Capture the cell that displays the provided text and extract its [x, y] central coordinate. 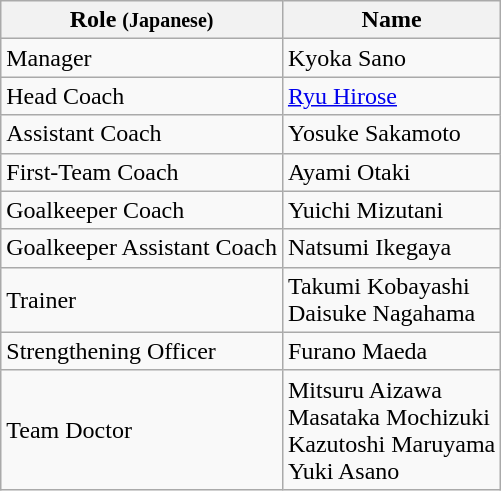
Ryu Hirose [391, 96]
Ayami Otaki [391, 172]
Natsumi Ikegaya [391, 248]
Yuichi Mizutani [391, 210]
Mitsuru Aizawa Masataka Mochizuki Kazutoshi Maruyama Yuki Asano [391, 430]
Furano Maeda [391, 351]
Goalkeeper Coach [142, 210]
Assistant Coach [142, 134]
Kyoka Sano [391, 58]
Role (Japanese) [142, 20]
Strengthening Officer [142, 351]
First-Team Coach [142, 172]
Takumi Kobayashi Daisuke Nagahama [391, 300]
Head Coach [142, 96]
Trainer [142, 300]
Manager [142, 58]
Yosuke Sakamoto [391, 134]
Goalkeeper Assistant Coach [142, 248]
Team Doctor [142, 430]
Name [391, 20]
